From the cell containing the given text, extract its center point as [x, y] coordinate. 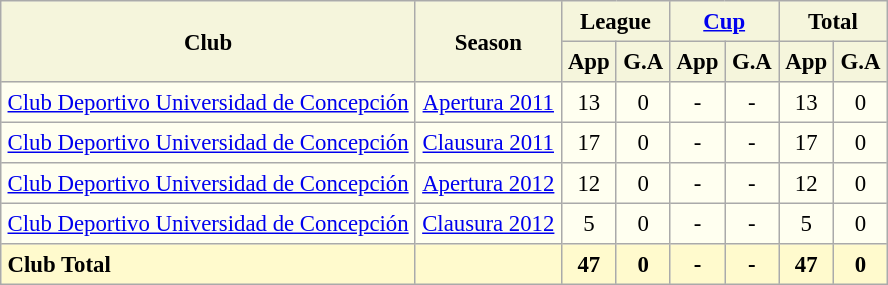
Clausura 2011 [488, 142]
League [616, 21]
Clausura 2012 [488, 223]
Season [488, 42]
Cup [724, 21]
Total [834, 21]
Club [208, 42]
Apertura 2011 [488, 102]
Club Total [208, 264]
Apertura 2012 [488, 183]
